Provide the (x, y) coordinate of the cell's center where the given text is located.  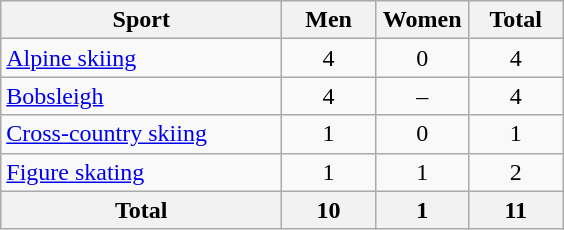
Figure skating (142, 172)
– (422, 96)
10 (329, 210)
Women (422, 20)
Alpine skiing (142, 58)
Bobsleigh (142, 96)
11 (516, 210)
Cross-country skiing (142, 134)
Men (329, 20)
Sport (142, 20)
2 (516, 172)
